Extract the (x, y) coordinate from the center of the cell holding the provided text.  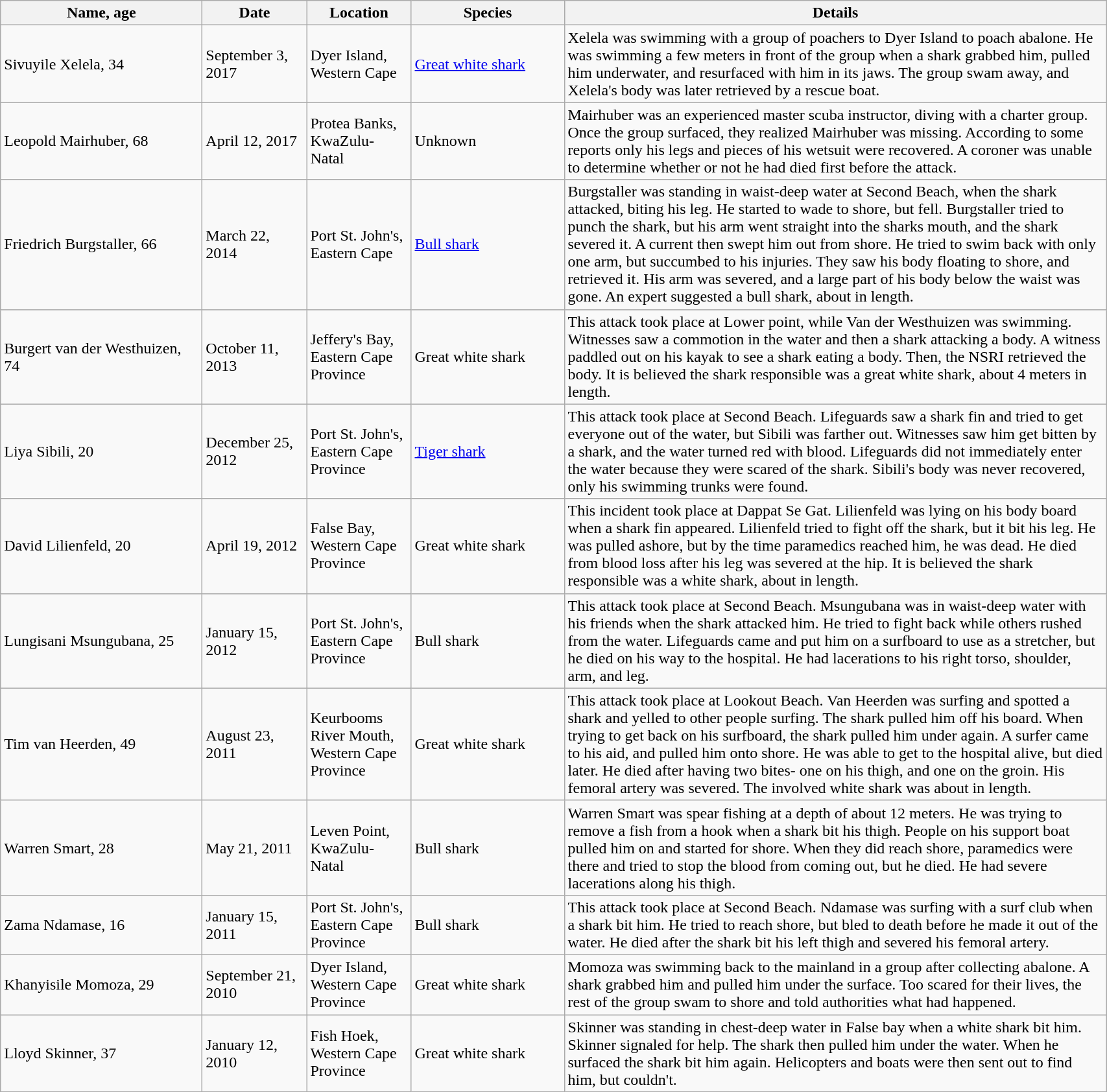
Lungisani Msungubana, 25 (101, 641)
False Bay, Western Cape Province (359, 546)
David Lilienfeld, 20 (101, 546)
Keurbooms River Mouth, Western Cape Province (359, 744)
September 21, 2010 (254, 984)
Date (254, 13)
Friedrich Burgstaller, 66 (101, 244)
Leopold Mairhuber, 68 (101, 141)
Lloyd Skinner, 37 (101, 1053)
May 21, 2011 (254, 848)
April 19, 2012 (254, 546)
Dyer Island, Western Cape Province (359, 984)
Fish Hoek, Western Cape Province (359, 1053)
Tiger shark (488, 451)
August 23, 2011 (254, 744)
October 11, 2013 (254, 357)
April 12, 2017 (254, 141)
Leven Point, KwaZulu-Natal (359, 848)
Dyer Island, Western Cape (359, 64)
Port St. John's, Eastern Cape (359, 244)
January 12, 2010 (254, 1053)
Liya Sibili, 20 (101, 451)
September 3, 2017 (254, 64)
Jeffery's Bay, Eastern Cape Province (359, 357)
Burgert van der Westhuizen, 74 (101, 357)
Location (359, 13)
January 15, 2012 (254, 641)
Name, age (101, 13)
January 15, 2011 (254, 925)
March 22, 2014 (254, 244)
December 25, 2012 (254, 451)
Khanyisile Momoza, 29 (101, 984)
Sivuyile Xelela, 34 (101, 64)
Protea Banks, KwaZulu-Natal (359, 141)
Unknown (488, 141)
Tim van Heerden, 49 (101, 744)
Zama Ndamase, 16 (101, 925)
Warren Smart, 28 (101, 848)
Species (488, 13)
Details (835, 13)
